Identify which cell holds the provided text, then report its (x, y) central coordinate. 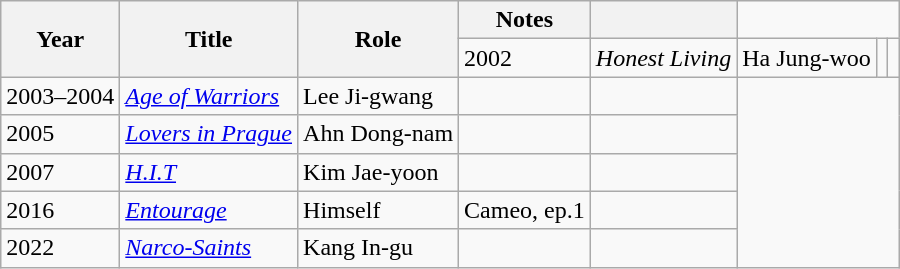
Himself (378, 210)
2022 (60, 248)
Lovers in Prague (209, 134)
Year (60, 39)
2007 (60, 172)
Kim Jae-yoon (378, 172)
Title (209, 39)
2003–2004 (60, 96)
Age of Warriors (209, 96)
Notes (525, 20)
Narco-Saints (209, 248)
Honest Living (663, 58)
Entourage (209, 210)
Cameo, ep.1 (525, 210)
2016 (60, 210)
2002 (525, 58)
Role (378, 39)
Ahn Dong-nam (378, 134)
H.I.T (209, 172)
Lee Ji-gwang (378, 96)
Kang In-gu (378, 248)
2005 (60, 134)
Ha Jung-woo (807, 58)
